Search for the cell housing the specified text and yield its [x, y] center coordinate. 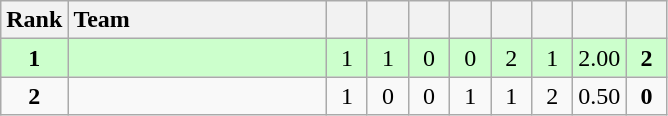
Team [198, 20]
0.50 [600, 96]
Rank [34, 20]
2.00 [600, 58]
